Identify which cell holds the provided text, then report its [X, Y] central coordinate. 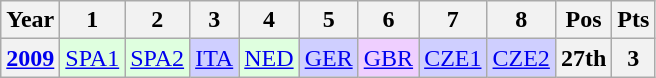
4 [269, 20]
7 [453, 20]
CZE2 [521, 58]
CZE1 [453, 58]
2009 [30, 58]
ITA [214, 58]
5 [328, 20]
27th [583, 58]
Pts [634, 20]
SPA2 [158, 58]
2 [158, 20]
Pos [583, 20]
GBR [388, 58]
Year [30, 20]
8 [521, 20]
SPA1 [92, 58]
6 [388, 20]
NED [269, 58]
GER [328, 58]
1 [92, 20]
